Scan for the cell matching the given text and deliver its [x, y] coordinate at center. 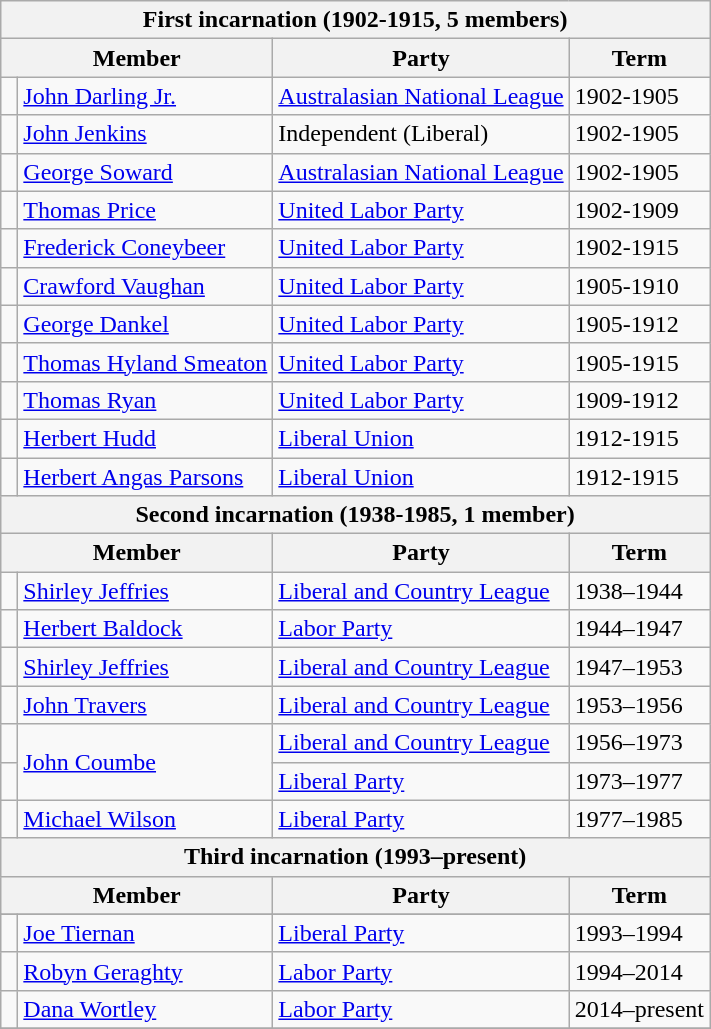
Frederick Coneybeer [146, 248]
1956–1973 [639, 743]
1909-1912 [639, 400]
1993–1994 [639, 933]
1902-1915 [639, 248]
John Travers [146, 705]
Herbert Angas Parsons [146, 477]
Robyn Geraghty [146, 971]
Second incarnation (1938-1985, 1 member) [356, 515]
Thomas Price [146, 210]
John Darling Jr. [146, 96]
1905-1910 [639, 286]
Michael Wilson [146, 819]
1905-1915 [639, 362]
1905-1912 [639, 324]
Independent (Liberal) [421, 134]
John Jenkins [146, 134]
Dana Wortley [146, 1009]
2014–present [639, 1009]
George Soward [146, 172]
Herbert Hudd [146, 438]
1944–1947 [639, 629]
Thomas Hyland Smeaton [146, 362]
1947–1953 [639, 667]
1902-1909 [639, 210]
Herbert Baldock [146, 629]
First incarnation (1902-1915, 5 members) [356, 20]
Thomas Ryan [146, 400]
1994–2014 [639, 971]
Third incarnation (1993–present) [356, 857]
1977–1985 [639, 819]
Crawford Vaughan [146, 286]
1953–1956 [639, 705]
John Coumbe [146, 762]
1938–1944 [639, 591]
George Dankel [146, 324]
1973–1977 [639, 781]
Joe Tiernan [146, 933]
